Identify which cell holds the provided text, then report its [x, y] central coordinate. 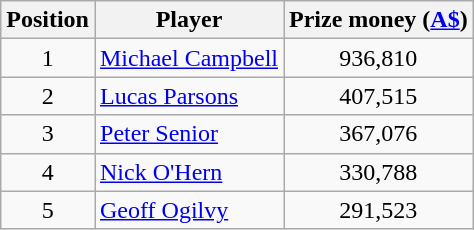
Michael Campbell [188, 58]
2 [48, 96]
330,788 [379, 172]
Nick O'Hern [188, 172]
407,515 [379, 96]
5 [48, 210]
4 [48, 172]
Player [188, 20]
3 [48, 134]
Geoff Ogilvy [188, 210]
367,076 [379, 134]
291,523 [379, 210]
Lucas Parsons [188, 96]
936,810 [379, 58]
Peter Senior [188, 134]
Prize money (A$) [379, 20]
1 [48, 58]
Position [48, 20]
